From the cell containing the given text, extract its center point as [X, Y] coordinate. 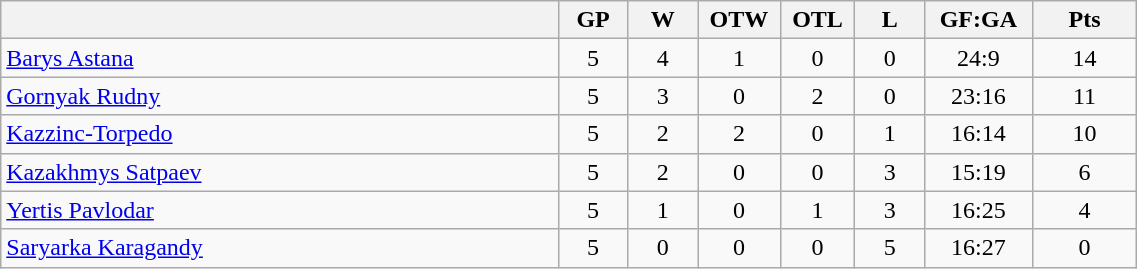
Gornyak Rudny [280, 96]
Saryarka Karagandy [280, 248]
OTW [740, 20]
Kazakhmys Satpaev [280, 172]
23:16 [978, 96]
Pts [1084, 20]
11 [1084, 96]
OTL [818, 20]
GP [593, 20]
GF:GA [978, 20]
14 [1084, 58]
24:9 [978, 58]
16:25 [978, 210]
10 [1084, 134]
16:14 [978, 134]
W [663, 20]
Kazzinc-Torpedo [280, 134]
15:19 [978, 172]
Yertis Pavlodar [280, 210]
6 [1084, 172]
L [890, 20]
16:27 [978, 248]
Barys Astana [280, 58]
